Scan for the cell matching the given text and deliver its (X, Y) coordinate at center. 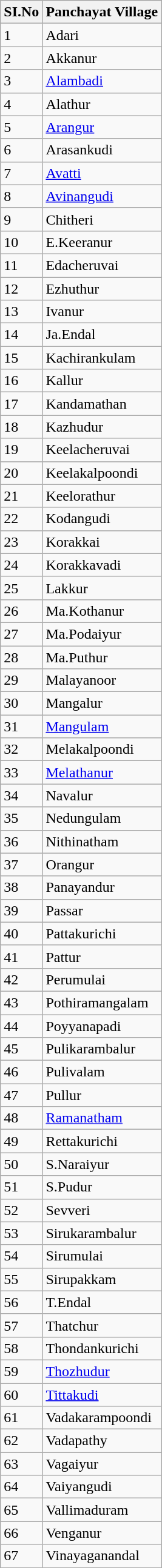
2 (22, 58)
5 (22, 127)
Vallimaduram (102, 1510)
18 (22, 427)
23 (22, 542)
Arasankudi (102, 150)
Thatchur (102, 1325)
65 (22, 1510)
Nedungulam (102, 819)
Sirukarambalur (102, 1233)
42 (22, 980)
Panayandur (102, 888)
30 (22, 703)
37 (22, 865)
46 (22, 1072)
63 (22, 1464)
59 (22, 1371)
Pulikarambalur (102, 1049)
38 (22, 888)
Malayanoor (102, 680)
Vagaiyur (102, 1464)
Ezhuthur (102, 289)
Mangulam (102, 726)
52 (22, 1210)
Vadapathy (102, 1441)
9 (22, 219)
24 (22, 565)
Ja.Endal (102, 335)
Vinayaganandal (102, 1556)
Arangur (102, 127)
11 (22, 265)
Keelakalpoondi (102, 473)
47 (22, 1095)
Mangalur (102, 703)
Kandamathan (102, 404)
Ivanur (102, 312)
39 (22, 911)
51 (22, 1187)
50 (22, 1164)
Kachirankulam (102, 358)
44 (22, 1026)
36 (22, 842)
54 (22, 1256)
31 (22, 726)
Alambadi (102, 81)
S.Pudur (102, 1187)
Melakalpoondi (102, 749)
Panchayat Village (102, 12)
Adari (102, 35)
20 (22, 473)
28 (22, 657)
Poyyanapadi (102, 1026)
Sevveri (102, 1210)
1 (22, 35)
34 (22, 796)
48 (22, 1118)
Alathur (102, 104)
Perumulai (102, 980)
19 (22, 450)
3 (22, 81)
Pulivalam (102, 1072)
16 (22, 381)
Pattakurichi (102, 934)
21 (22, 496)
6 (22, 150)
56 (22, 1302)
Kazhudur (102, 427)
Keelacheruvai (102, 450)
8 (22, 196)
Venganur (102, 1533)
58 (22, 1348)
29 (22, 680)
60 (22, 1394)
35 (22, 819)
33 (22, 772)
Korakkai (102, 542)
Thozhudur (102, 1371)
Pothiramangalam (102, 1003)
Chitheri (102, 219)
S.Naraiyur (102, 1164)
55 (22, 1279)
Sirupakkam (102, 1279)
Navalur (102, 796)
7 (22, 173)
66 (22, 1533)
15 (22, 358)
Melathanur (102, 772)
Passar (102, 911)
Avinangudi (102, 196)
40 (22, 934)
Korakkavadi (102, 565)
12 (22, 289)
Ma.Kothanur (102, 611)
Keelorathur (102, 496)
14 (22, 335)
Sirumulai (102, 1256)
17 (22, 404)
61 (22, 1418)
T.Endal (102, 1302)
22 (22, 519)
41 (22, 957)
Ma.Podaiyur (102, 634)
Orangur (102, 865)
64 (22, 1487)
43 (22, 1003)
62 (22, 1441)
27 (22, 634)
Avatti (102, 173)
32 (22, 749)
Akkanur (102, 58)
Vaiyangudi (102, 1487)
45 (22, 1049)
E.Keeranur (102, 242)
25 (22, 588)
49 (22, 1141)
Ma.Puthur (102, 657)
13 (22, 312)
10 (22, 242)
26 (22, 611)
Edacheruvai (102, 265)
4 (22, 104)
Kallur (102, 381)
53 (22, 1233)
Ramanatham (102, 1118)
Lakkur (102, 588)
Rettakurichi (102, 1141)
Pattur (102, 957)
Pullur (102, 1095)
SI.No (22, 12)
Thondankurichi (102, 1348)
Nithinatham (102, 842)
67 (22, 1556)
Vadakarampoondi (102, 1418)
Tittakudi (102, 1394)
57 (22, 1325)
Kodangudi (102, 519)
